Capture the cell that displays the provided text and extract its (X, Y) central coordinate. 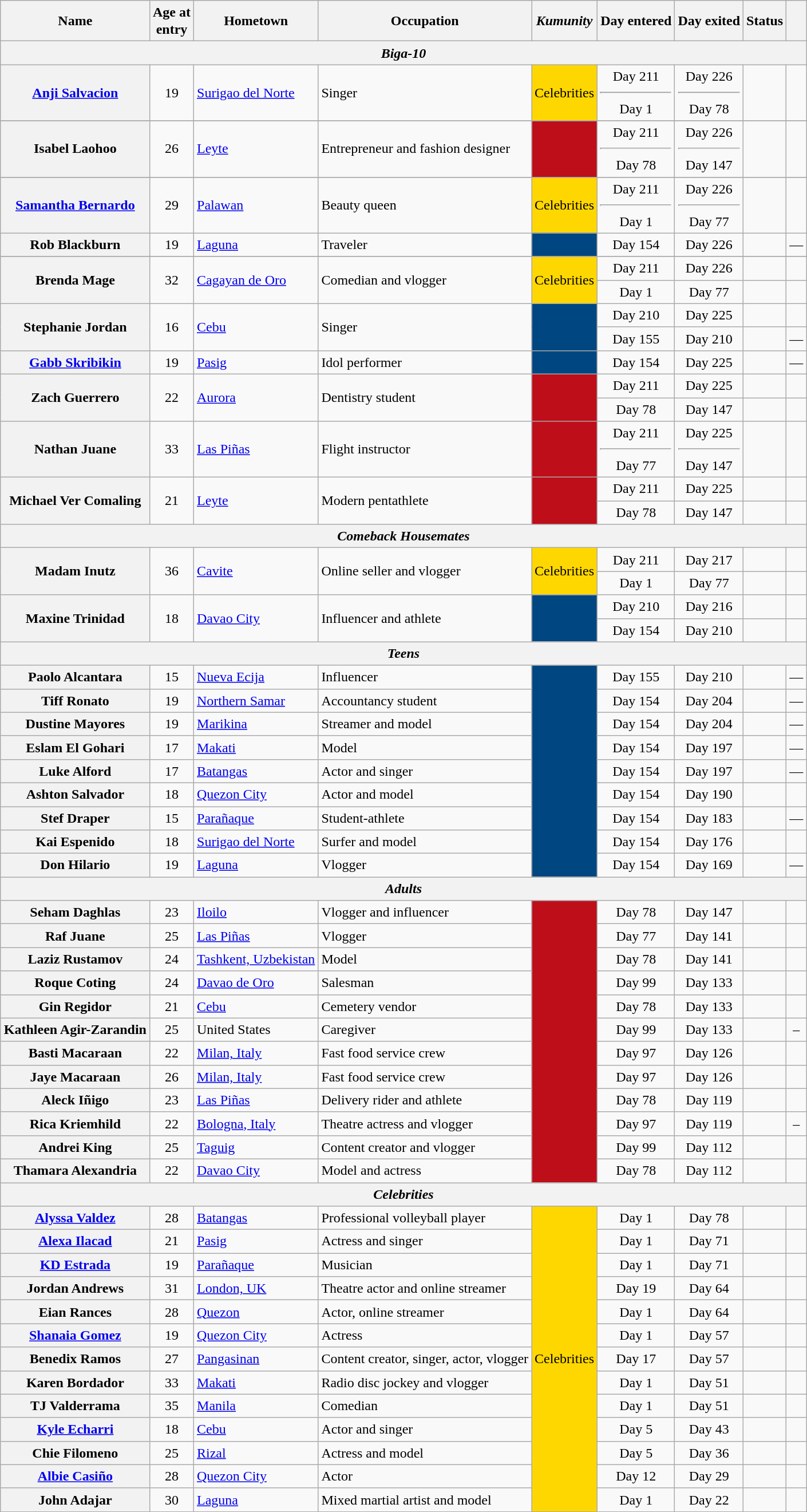
United States (256, 1029)
Accountancy student (425, 701)
Day 12 (636, 1476)
Northern Samar (256, 701)
Paolo Alcantara (75, 677)
Cemetery vendor (425, 1006)
Albie Casiño (75, 1476)
Zach Guerrero (75, 397)
Age atentry (172, 21)
Iloilo (256, 913)
Tashkent, Uzbekistan (256, 960)
Influencer and athlete (425, 618)
Aleck Iñigo (75, 1100)
Biga-10 (403, 53)
Quezon (256, 1312)
Day 217 (709, 560)
Gabb Skribikin (75, 362)
Aurora (256, 397)
Manila (256, 1406)
Rica Kriemhild (75, 1123)
Stef Draper (75, 818)
Marikina (256, 724)
Kyle Echarri (75, 1429)
Caregiver (425, 1029)
Vlogger and influencer (425, 913)
Ashton Salvador (75, 795)
Andrei King (75, 1147)
Day 211Day 77 (636, 449)
36 (172, 571)
Anji Salvacion (75, 93)
Rob Blackburn (75, 245)
Content creator and vlogger (425, 1147)
Student-athlete (425, 818)
Pangasinan (256, 1359)
Dustine Mayores (75, 724)
Day 216 (709, 607)
Don Hilario (75, 866)
Traveler (425, 245)
Eslam El Gohari (75, 748)
35 (172, 1406)
Luke Alford (75, 771)
Brenda Mage (75, 280)
KD Estrada (75, 1265)
Actress and model (425, 1453)
Madam Inutz (75, 571)
Jaye Macaraan (75, 1076)
Rizal (256, 1453)
Palawan (256, 205)
Theatre actress and vlogger (425, 1123)
Taguig (256, 1147)
Isabel Laohoo (75, 149)
16 (172, 327)
Salesman (425, 982)
Day 183 (709, 818)
Influencer (425, 677)
Nueva Ecija (256, 677)
Seham Daghlas (75, 913)
31 (172, 1288)
Content creator, singer, actor, vlogger (425, 1359)
Day 225Day 147 (709, 449)
Surfer and model (425, 842)
Comeback Housemates (403, 536)
Michael Ver Comaling (75, 501)
Streamer and model (425, 724)
Day 17 (636, 1359)
29 (172, 205)
Alexa Ilacad (75, 1241)
Day entered (636, 21)
Radio disc jockey and vlogger (425, 1382)
Day 29 (709, 1476)
Karen Bordador (75, 1382)
Teens (403, 654)
Jordan Andrews (75, 1288)
Day 226Day 78 (709, 93)
Bologna, Italy (256, 1123)
Day 43 (709, 1429)
Day 211Day 78 (636, 149)
Shanaia Gomez (75, 1335)
Chie Filomeno (75, 1453)
Laziz Rustamov (75, 960)
Beauty queen (425, 205)
Day 169 (709, 866)
Roque Coting (75, 982)
Comedian (425, 1406)
Model and actress (425, 1170)
Day 176 (709, 842)
Status (765, 21)
Maxine Trinidad (75, 618)
32 (172, 280)
Raf Juane (75, 935)
Idol performer (425, 362)
Actor and model (425, 795)
Cavite (256, 571)
Adults (403, 889)
Actress and singer (425, 1241)
Name (75, 21)
Cagayan de Oro (256, 280)
Stephanie Jordan (75, 327)
Mixed martial artist and model (425, 1500)
Day 226Day 77 (709, 205)
Day 36 (709, 1453)
Davao de Oro (256, 982)
Musician (425, 1265)
Dentistry student (425, 397)
Day 19 (636, 1288)
Online seller and vlogger (425, 571)
Day 22 (709, 1500)
Benedix Ramos (75, 1359)
Hometown (256, 21)
TJ Valderrama (75, 1406)
Day 226Day 147 (709, 149)
30 (172, 1500)
Flight instructor (425, 449)
Eian Rances (75, 1312)
Occupation (425, 21)
London, UK (256, 1288)
John Adajar (75, 1500)
Day exited (709, 21)
Professional volleyball player (425, 1218)
Theatre actor and online streamer (425, 1288)
Actor, online streamer (425, 1312)
Day 190 (709, 795)
Tiff Ronato (75, 701)
Actress (425, 1335)
Alyssa Valdez (75, 1218)
Delivery rider and athlete (425, 1100)
Thamara Alexandria (75, 1170)
Actor (425, 1476)
27 (172, 1359)
Comedian and vlogger (425, 280)
Kumunity (564, 21)
Gin Regidor (75, 1006)
Basti Macaraan (75, 1053)
Samantha Bernardo (75, 205)
Kai Espenido (75, 842)
Kathleen Agir-Zarandin (75, 1029)
Modern pentathlete (425, 501)
Nathan Juane (75, 449)
Entrepreneur and fashion designer (425, 149)
